For the text-containing cell, return its midpoint in [X, Y] coordinate format. 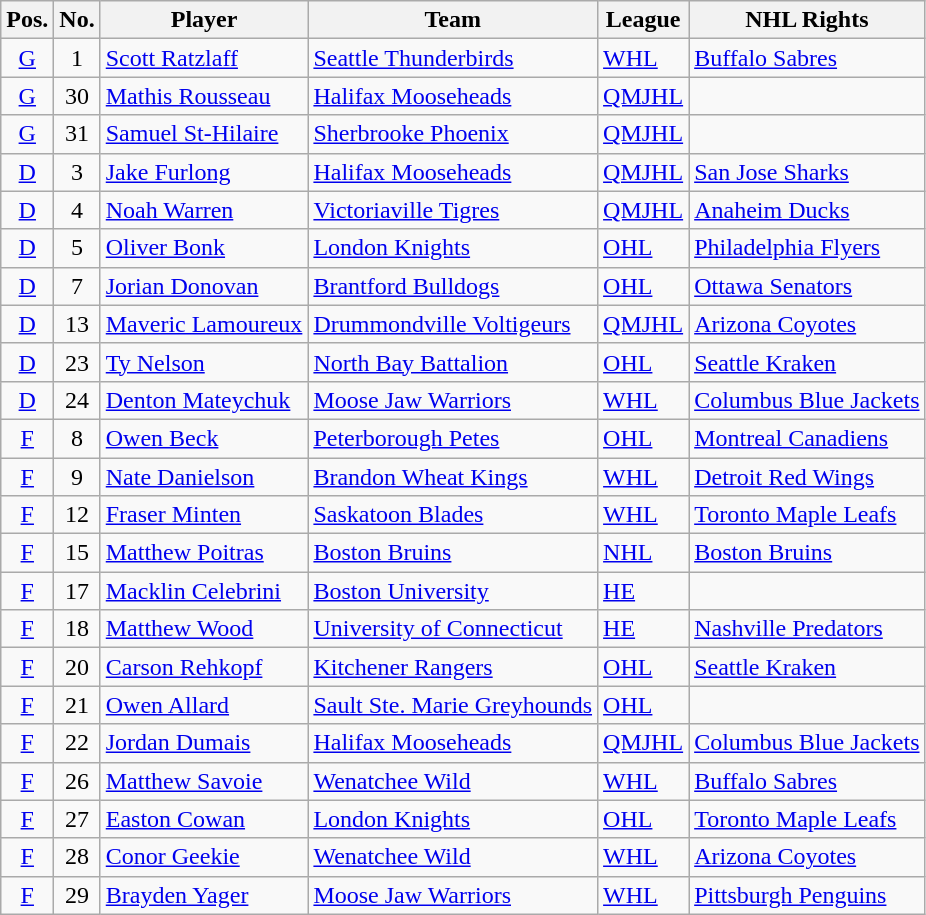
Oliver Bonk [204, 248]
Peterborough Petes [453, 438]
Conor Geekie [204, 857]
Montreal Canadiens [807, 438]
Drummondville Voltigeurs [453, 324]
Victoriaville Tigres [453, 210]
Jorian Donovan [204, 286]
Brantford Bulldogs [453, 286]
Pos. [28, 20]
29 [77, 895]
23 [77, 362]
Detroit Red Wings [807, 477]
Ottawa Senators [807, 286]
Easton Cowan [204, 819]
24 [77, 400]
Noah Warren [204, 210]
Seattle Thunderbirds [453, 58]
North Bay Battalion [453, 362]
Ty Nelson [204, 362]
18 [77, 629]
31 [77, 134]
Nashville Predators [807, 629]
Pittsburgh Penguins [807, 895]
Scott Ratzlaff [204, 58]
Carson Rehkopf [204, 667]
Maveric Lamoureux [204, 324]
Kitchener Rangers [453, 667]
Anaheim Ducks [807, 210]
Nate Danielson [204, 477]
12 [77, 515]
University of Connecticut [453, 629]
28 [77, 857]
Sault Ste. Marie Greyhounds [453, 705]
Player [204, 20]
17 [77, 591]
3 [77, 172]
Matthew Poitras [204, 553]
San Jose Sharks [807, 172]
No. [77, 20]
Samuel St-Hilaire [204, 134]
9 [77, 477]
22 [77, 743]
Brandon Wheat Kings [453, 477]
Mathis Rousseau [204, 96]
26 [77, 781]
30 [77, 96]
5 [77, 248]
Fraser Minten [204, 515]
Matthew Wood [204, 629]
1 [77, 58]
20 [77, 667]
Boston University [453, 591]
Saskatoon Blades [453, 515]
Matthew Savoie [204, 781]
Team [453, 20]
8 [77, 438]
Owen Beck [204, 438]
15 [77, 553]
NHL Rights [807, 20]
21 [77, 705]
League [644, 20]
7 [77, 286]
27 [77, 819]
Denton Mateychuk [204, 400]
Sherbrooke Phoenix [453, 134]
13 [77, 324]
Jordan Dumais [204, 743]
Philadelphia Flyers [807, 248]
Brayden Yager [204, 895]
NHL [644, 553]
Jake Furlong [204, 172]
4 [77, 210]
Macklin Celebrini [204, 591]
Owen Allard [204, 705]
